Return [X, Y] of the center of cell containing provided text 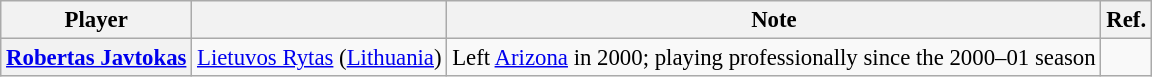
Note [774, 20]
Ref. [1126, 20]
Player [96, 20]
Left Arizona in 2000; playing professionally since the 2000–01 season [774, 58]
Robertas Javtokas [96, 58]
Lietuvos Rytas (Lithuania) [320, 58]
